Detect which cell encompasses the target text, then output its [X, Y] center coordinate. 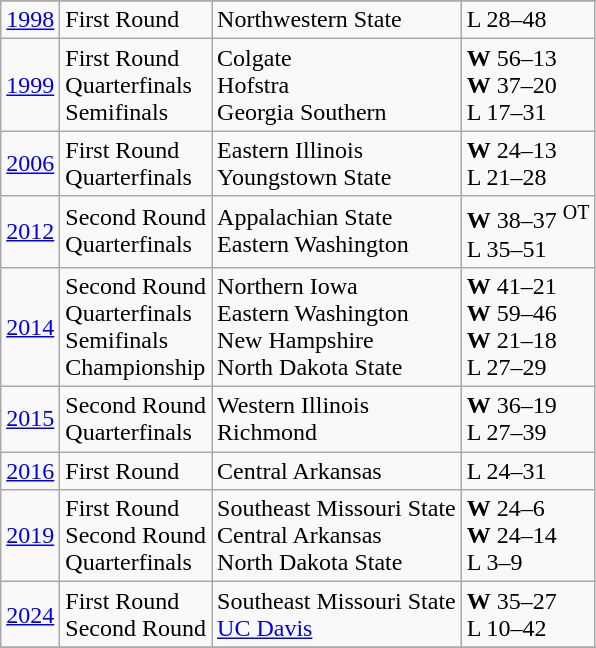
Appalachian StateEastern Washington [337, 232]
W 24–13L 21–28 [528, 164]
2024 [30, 614]
1999 [30, 85]
2016 [30, 471]
W 56–13W 37–20L 17–31 [528, 85]
W 36–19L 27–39 [528, 420]
2014 [30, 326]
L 28–48 [528, 20]
Southeast Missouri StateUC Davis [337, 614]
W 35–27L 10–42 [528, 614]
Second RoundQuarterfinalsSemifinalsChampionship [136, 326]
W 24–6W 24–14L 3–9 [528, 536]
Northwestern State [337, 20]
Southeast Missouri StateCentral ArkansasNorth Dakota State [337, 536]
Western IllinoisRichmond [337, 420]
L 24–31 [528, 471]
Central Arkansas [337, 471]
W 41–21W 59–46W 21–18L 27–29 [528, 326]
Northern IowaEastern WashingtonNew HampshireNorth Dakota State [337, 326]
2015 [30, 420]
ColgateHofstraGeorgia Southern [337, 85]
2012 [30, 232]
First RoundSecond Round [136, 614]
First RoundQuarterfinals [136, 164]
2019 [30, 536]
First RoundSecond RoundQuarterfinals [136, 536]
1998 [30, 20]
Eastern IllinoisYoungstown State [337, 164]
2006 [30, 164]
First RoundQuarterfinalsSemifinals [136, 85]
W 38–37 OTL 35–51 [528, 232]
